Scan for the cell matching the given text and deliver its (X, Y) coordinate at center. 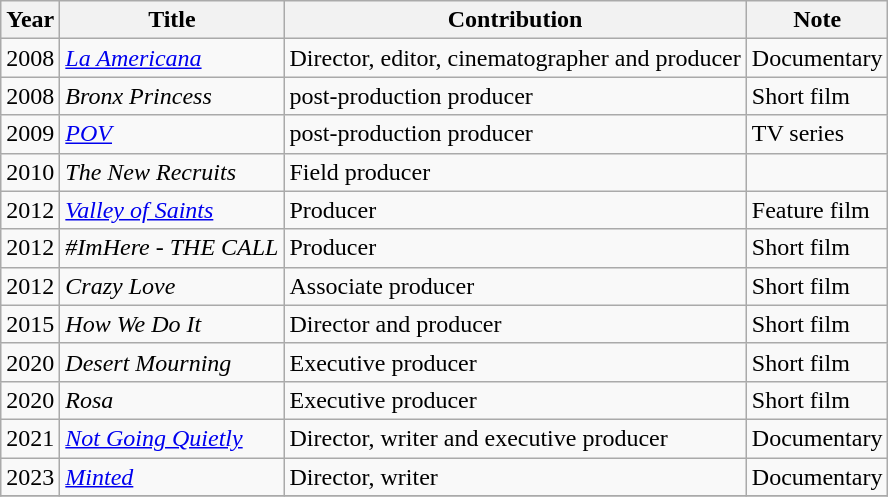
Title (172, 20)
#ImHere - THE CALL (172, 248)
Contribution (515, 20)
Director and producer (515, 324)
2021 (30, 438)
Desert Mourning (172, 362)
Director, writer and executive producer (515, 438)
How We Do It (172, 324)
Note (817, 20)
Feature film (817, 210)
2009 (30, 134)
Director, writer (515, 477)
TV series (817, 134)
La Americana (172, 58)
Not Going Quietly (172, 438)
Associate producer (515, 286)
2015 (30, 324)
POV (172, 134)
Minted (172, 477)
Valley of Saints (172, 210)
Rosa (172, 400)
Crazy Love (172, 286)
Director, editor, cinematographer and producer (515, 58)
Year (30, 20)
Bronx Princess (172, 96)
2010 (30, 172)
The New Recruits (172, 172)
Field producer (515, 172)
2023 (30, 477)
